Detect which cell encompasses the target text, then output its [x, y] center coordinate. 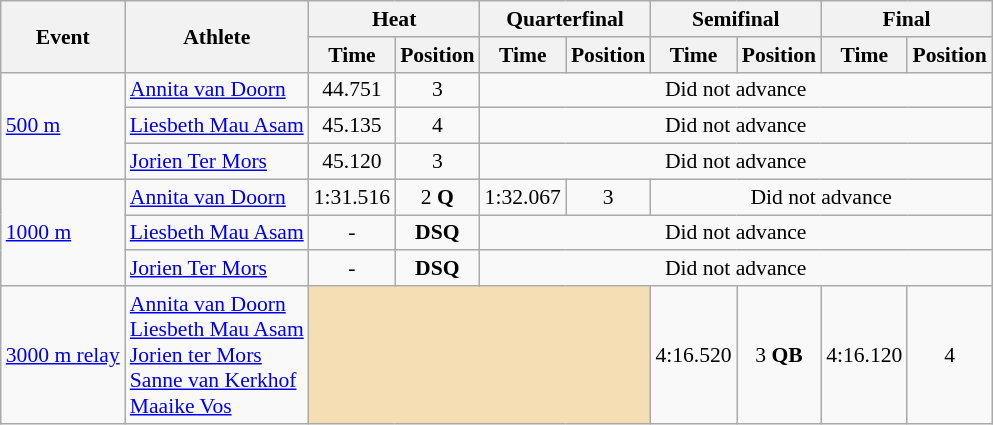
500 m [63, 126]
1:31.516 [352, 197]
4:16.520 [693, 355]
Semifinal [736, 19]
1:32.067 [523, 197]
1000 m [63, 232]
Final [906, 19]
Annita van DoornLiesbeth Mau AsamJorien ter MorsSanne van KerkhofMaaike Vos [217, 355]
Quarterfinal [566, 19]
Heat [394, 19]
4:16.120 [864, 355]
3000 m relay [63, 355]
2 Q [437, 197]
45.135 [352, 126]
3 QB [779, 355]
Event [63, 36]
44.751 [352, 90]
45.120 [352, 162]
Athlete [217, 36]
